For the text-containing cell, return its midpoint in [X, Y] coordinate format. 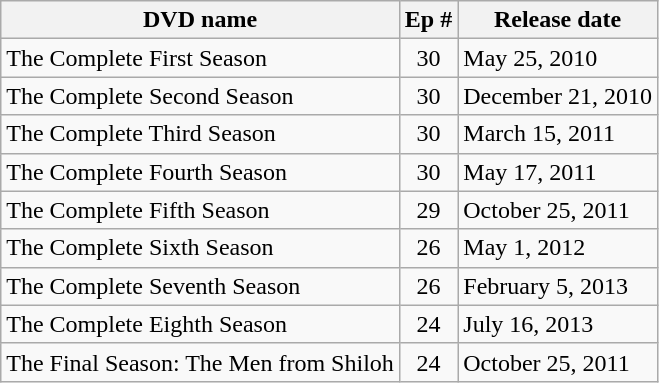
The Complete Eighth Season [200, 324]
The Complete Seventh Season [200, 286]
DVD name [200, 20]
Release date [558, 20]
May 25, 2010 [558, 58]
March 15, 2011 [558, 134]
The Complete First Season [200, 58]
May 1, 2012 [558, 248]
29 [428, 210]
May 17, 2011 [558, 172]
The Final Season: The Men from Shiloh [200, 362]
The Complete Third Season [200, 134]
February 5, 2013 [558, 286]
The Complete Fifth Season [200, 210]
December 21, 2010 [558, 96]
The Complete Sixth Season [200, 248]
July 16, 2013 [558, 324]
The Complete Fourth Season [200, 172]
Ep # [428, 20]
The Complete Second Season [200, 96]
